Return [X, Y] of the center of cell containing provided text 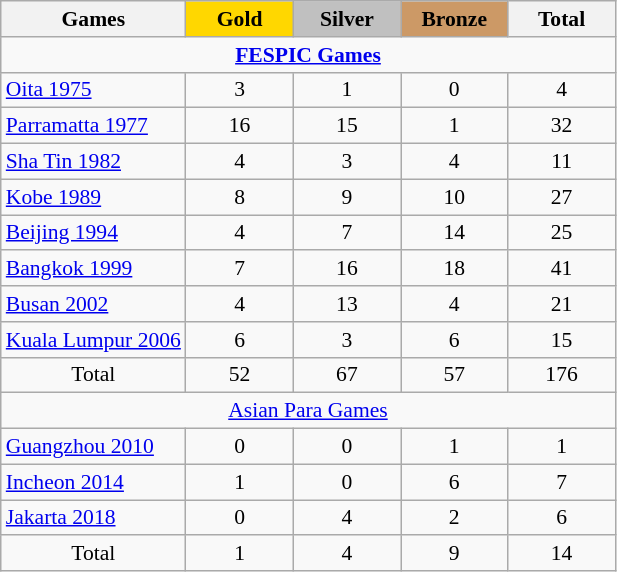
Beijing 1994 [94, 233]
67 [346, 375]
52 [240, 375]
FESPIC Games [308, 55]
Kuala Lumpur 2006 [94, 340]
8 [240, 197]
Silver [346, 19]
Incheon 2014 [94, 482]
10 [454, 197]
41 [562, 269]
Bronze [454, 19]
32 [562, 126]
Busan 2002 [94, 304]
Guangzhou 2010 [94, 447]
25 [562, 233]
13 [346, 304]
176 [562, 375]
11 [562, 162]
Oita 1975 [94, 90]
Gold [240, 19]
27 [562, 197]
21 [562, 304]
57 [454, 375]
Kobe 1989 [94, 197]
Bangkok 1999 [94, 269]
Jakarta 2018 [94, 518]
Asian Para Games [308, 411]
Parramatta 1977 [94, 126]
2 [454, 518]
18 [454, 269]
Sha Tin 1982 [94, 162]
Games [94, 19]
